Detect which cell encompasses the target text, then output its [X, Y] center coordinate. 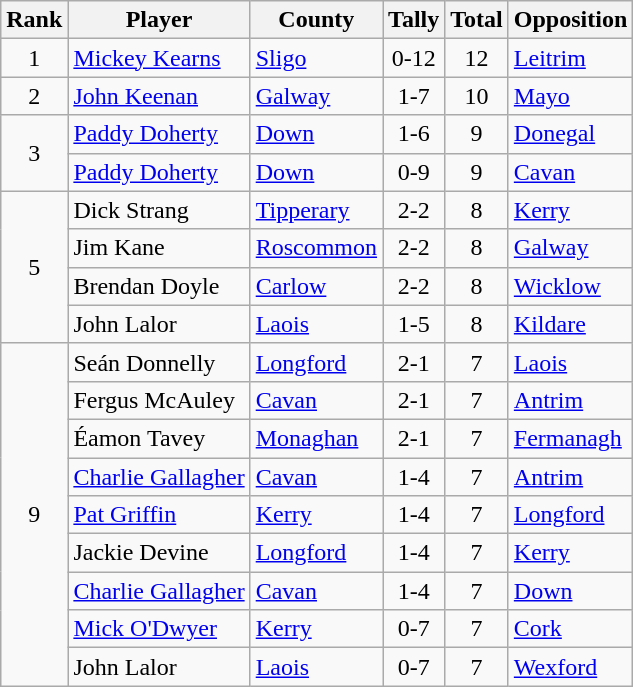
Brendan Doyle [159, 286]
Fergus McAuley [159, 400]
Jim Kane [159, 248]
Jackie Devine [159, 553]
1-6 [414, 134]
1-7 [414, 96]
Éamon Tavey [159, 438]
Mickey Kearns [159, 58]
1-5 [414, 324]
5 [34, 267]
Total [477, 20]
Roscommon [316, 248]
Tally [414, 20]
Kildare [570, 324]
2 [34, 96]
Carlow [316, 286]
10 [477, 96]
Player [159, 20]
Wexford [570, 667]
0-9 [414, 172]
John Keenan [159, 96]
Donegal [570, 134]
Sligo [316, 58]
Rank [34, 20]
Fermanagh [570, 438]
Pat Griffin [159, 515]
Leitrim [570, 58]
Seán Donnelly [159, 362]
12 [477, 58]
Monaghan [316, 438]
Mayo [570, 96]
County [316, 20]
Cork [570, 629]
Tipperary [316, 210]
3 [34, 153]
Opposition [570, 20]
Dick Strang [159, 210]
Mick O'Dwyer [159, 629]
0-12 [414, 58]
1 [34, 58]
Wicklow [570, 286]
